Return the [x, y] coordinate for the center point of the cell that contains the specified text.  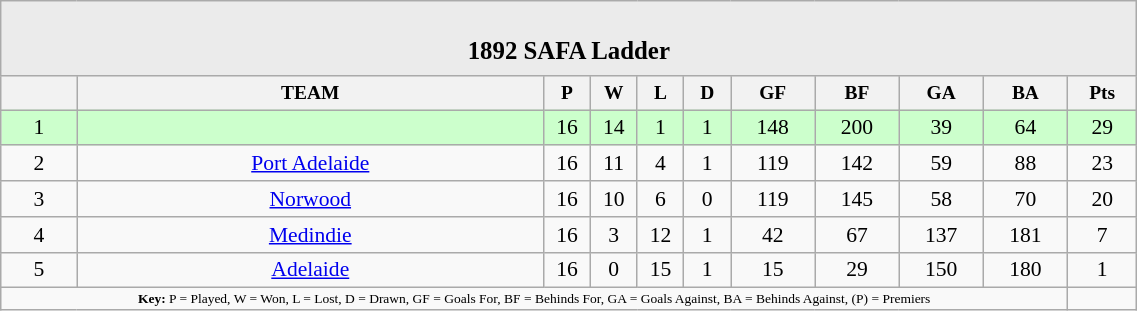
64 [1025, 128]
D [708, 94]
145 [857, 199]
TEAM [310, 94]
10 [614, 199]
5 [39, 270]
181 [1025, 235]
142 [857, 164]
39 [941, 128]
88 [1025, 164]
148 [773, 128]
2 [39, 164]
14 [614, 128]
Norwood [310, 199]
Port Adelaide [310, 164]
150 [941, 270]
12 [660, 235]
58 [941, 199]
70 [1025, 199]
7 [1102, 235]
GA [941, 94]
180 [1025, 270]
BF [857, 94]
67 [857, 235]
W [614, 94]
11 [614, 164]
BA [1025, 94]
Key: P = Played, W = Won, L = Lost, D = Drawn, GF = Goals For, BF = Behinds For, GA = Goals Against, BA = Behinds Against, (P) = Premiers [534, 299]
20 [1102, 199]
137 [941, 235]
23 [1102, 164]
59 [941, 164]
P [568, 94]
200 [857, 128]
GF [773, 94]
Pts [1102, 94]
Adelaide [310, 270]
42 [773, 235]
L [660, 94]
6 [660, 199]
Medindie [310, 235]
